Pinpoint the cell where the given text exists, returning its [X, Y] midpoint coordinate. 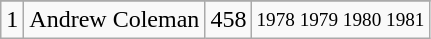
1 [12, 20]
1978 1979 1980 1981 [340, 20]
Andrew Coleman [114, 20]
458 [228, 20]
